Find where the given text appears and provide that cell's center as (x, y) coordinate. 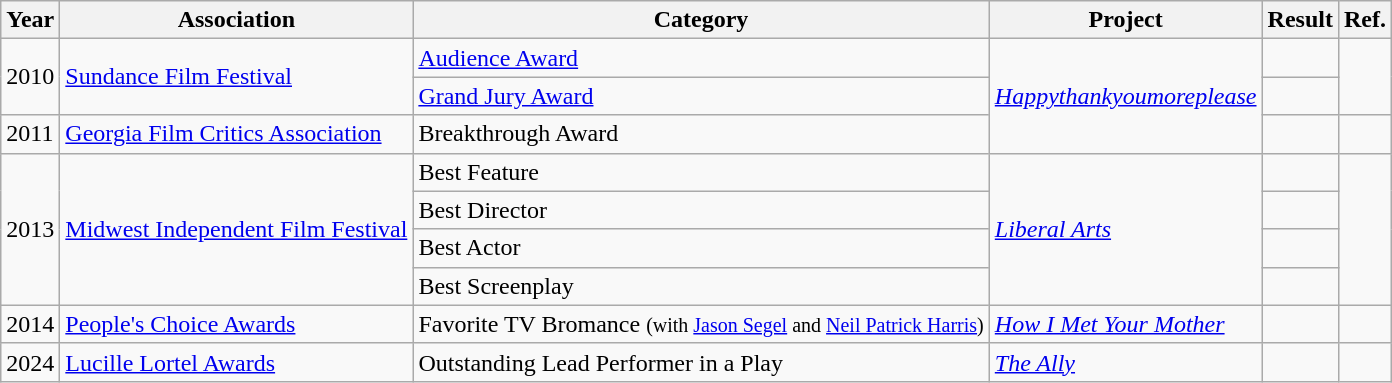
Association (236, 20)
Breakthrough Award (701, 134)
Project (1126, 20)
Best Feature (701, 172)
Best Screenplay (701, 286)
Category (701, 20)
Year (30, 20)
Audience Award (701, 58)
Result (1300, 20)
Best Actor (701, 248)
Liberal Arts (1126, 229)
2013 (30, 229)
The Ally (1126, 362)
Happythankyoumoreplease (1126, 96)
Favorite TV Bromance (with Jason Segel and Neil Patrick Harris) (701, 324)
Outstanding Lead Performer in a Play (701, 362)
Georgia Film Critics Association (236, 134)
Best Director (701, 210)
Sundance Film Festival (236, 77)
2011 (30, 134)
Grand Jury Award (701, 96)
People's Choice Awards (236, 324)
Lucille Lortel Awards (236, 362)
2010 (30, 77)
How I Met Your Mother (1126, 324)
2014 (30, 324)
2024 (30, 362)
Ref. (1364, 20)
Midwest Independent Film Festival (236, 229)
